For the text-containing cell, return its midpoint in [x, y] coordinate format. 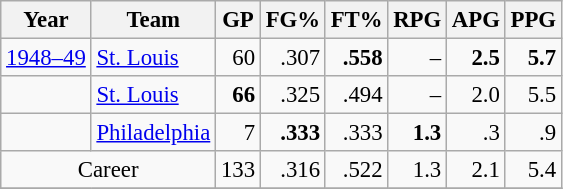
Philadelphia [153, 133]
133 [238, 170]
.307 [292, 58]
2.1 [476, 170]
.522 [356, 170]
1948–49 [46, 58]
Career [108, 170]
.558 [356, 58]
PPG [533, 20]
66 [238, 95]
Team [153, 20]
.494 [356, 95]
2.5 [476, 58]
FG% [292, 20]
RPG [418, 20]
Year [46, 20]
.9 [533, 133]
5.7 [533, 58]
GP [238, 20]
7 [238, 133]
APG [476, 20]
.316 [292, 170]
2.0 [476, 95]
FT% [356, 20]
.3 [476, 133]
.325 [292, 95]
5.4 [533, 170]
60 [238, 58]
5.5 [533, 95]
